Return the [X, Y] coordinate for the center point of the cell that contains the specified text.  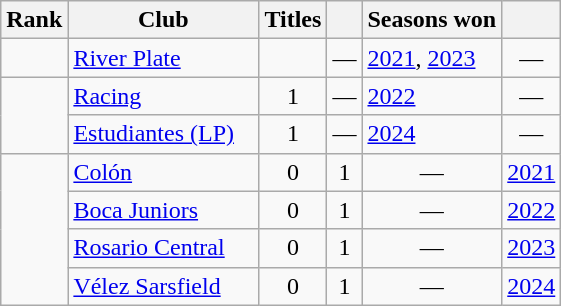
Racing [164, 96]
River Plate [164, 58]
2021, 2023 [432, 58]
Rosario Central [164, 248]
Colón [164, 172]
Boca Juniors [164, 210]
Seasons won [432, 20]
Rank [34, 20]
Vélez Sarsfield [164, 286]
Club [164, 20]
Titles [293, 20]
2023 [532, 248]
2021 [532, 172]
Estudiantes (LP) [164, 134]
